Search for the cell housing the specified text and yield its [x, y] center coordinate. 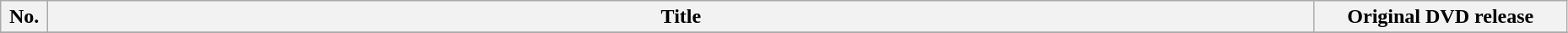
Original DVD release [1441, 17]
Title [681, 17]
No. [24, 17]
